Pinpoint the cell where the given text exists, returning its (X, Y) midpoint coordinate. 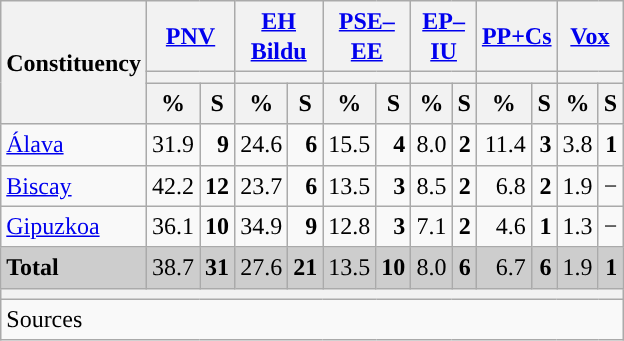
6.8 (504, 186)
Gipuzkoa (74, 226)
31 (218, 268)
Vox (590, 36)
12 (218, 186)
Constituency (74, 62)
7.1 (432, 226)
PP+Cs (516, 36)
24.6 (262, 144)
EP–IU (444, 36)
42.2 (172, 186)
12.8 (350, 226)
11.4 (504, 144)
36.1 (172, 226)
23.7 (262, 186)
6.7 (504, 268)
1.3 (578, 226)
3.8 (578, 144)
4.6 (504, 226)
34.9 (262, 226)
21 (306, 268)
Total (74, 268)
4 (394, 144)
Álava (74, 144)
Biscay (74, 186)
PSE–EE (367, 36)
31.9 (172, 144)
PNV (190, 36)
Sources (312, 320)
15.5 (350, 144)
38.7 (172, 268)
27.6 (262, 268)
8.5 (432, 186)
EH Bildu (279, 36)
